Capture the cell that displays the provided text and extract its [x, y] central coordinate. 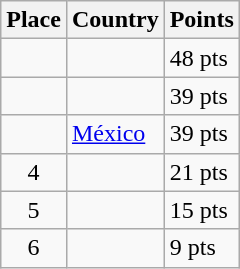
4 [34, 172]
5 [34, 210]
48 pts [202, 58]
6 [34, 248]
Country [115, 20]
Points [202, 20]
21 pts [202, 172]
9 pts [202, 248]
México [115, 134]
Place [34, 20]
15 pts [202, 210]
